Extract the [X, Y] coordinate from the center of the cell holding the provided text.  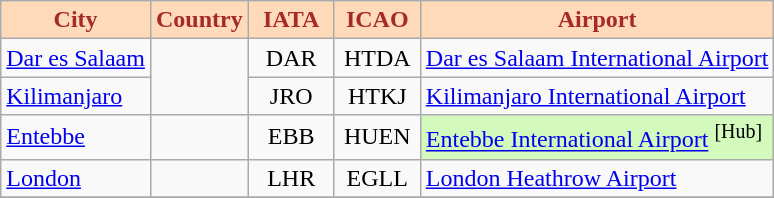
IATA [291, 20]
London [76, 178]
Kilimanjaro [76, 96]
Dar es Salaam [76, 58]
EBB [291, 138]
EGLL [377, 178]
DAR [291, 58]
Airport [597, 20]
Entebbe International Airport [Hub] [597, 138]
ICAO [377, 20]
LHR [291, 178]
Country [199, 20]
HUEN [377, 138]
Dar es Salaam International Airport [597, 58]
Kilimanjaro International Airport [597, 96]
HTKJ [377, 96]
London Heathrow Airport [597, 178]
Entebbe [76, 138]
JRO [291, 96]
HTDA [377, 58]
City [76, 20]
